Capture the cell that displays the provided text and extract its [X, Y] central coordinate. 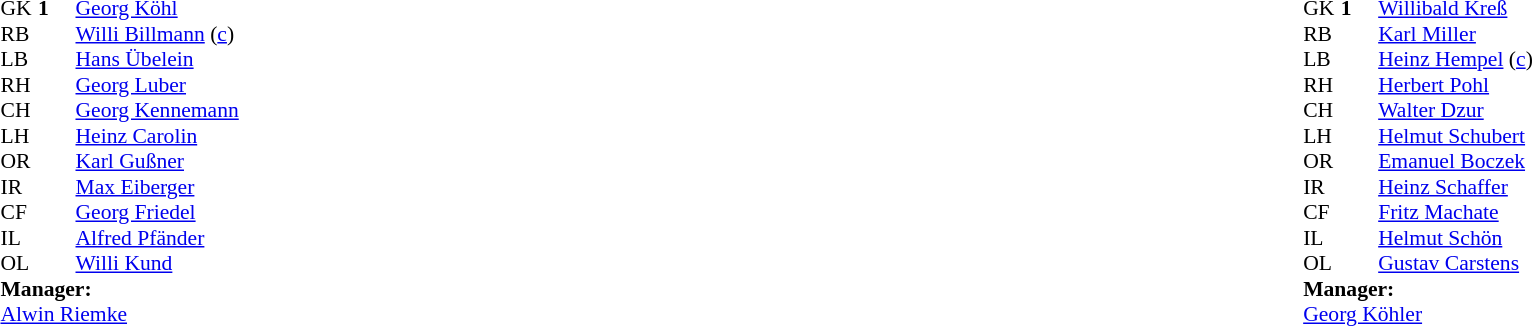
Karl Gußner [158, 161]
Manager: [119, 289]
Max Eiberger [158, 187]
Georg Luber [158, 85]
Willi Billmann (c) [158, 34]
Alfred Pfänder [158, 238]
Georg Friedel [158, 213]
Hans Übelein [158, 59]
Georg Kennemann [158, 111]
Willi Kund [158, 263]
Heinz Carolin [158, 136]
